From the cell containing the given text, extract its center point as [x, y] coordinate. 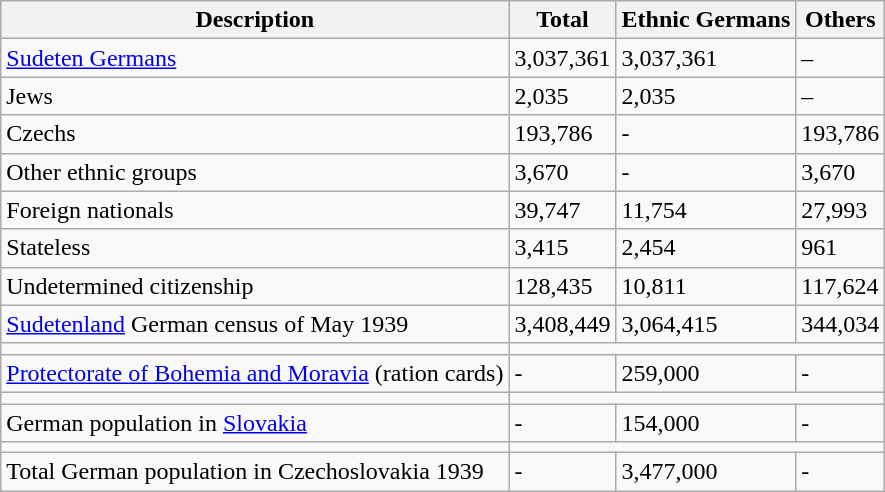
3,415 [562, 248]
Total [562, 20]
Undetermined citizenship [255, 286]
344,034 [840, 324]
Ethnic Germans [706, 20]
128,435 [562, 286]
Foreign nationals [255, 210]
961 [840, 248]
10,811 [706, 286]
Protectorate of Bohemia and Moravia (ration cards) [255, 373]
Stateless [255, 248]
39,747 [562, 210]
154,000 [706, 423]
Czechs [255, 134]
Sudeten Germans [255, 58]
Sudetenland German census of May 1939 [255, 324]
3,477,000 [706, 472]
11,754 [706, 210]
2,454 [706, 248]
117,624 [840, 286]
German population in Slovakia [255, 423]
Other ethnic groups [255, 172]
3,064,415 [706, 324]
Others [840, 20]
27,993 [840, 210]
Jews [255, 96]
Total German population in Czechoslovakia 1939 [255, 472]
Description [255, 20]
259,000 [706, 373]
3,408,449 [562, 324]
